Provide the (X, Y) coordinate of the cell's center where the given text is located.  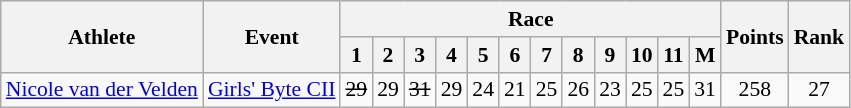
6 (515, 55)
Event (272, 36)
258 (755, 90)
Race (530, 19)
3 (420, 55)
5 (483, 55)
M (705, 55)
Rank (820, 36)
11 (674, 55)
Nicole van der Velden (102, 90)
Athlete (102, 36)
24 (483, 90)
1 (356, 55)
8 (578, 55)
4 (452, 55)
27 (820, 90)
26 (578, 90)
10 (642, 55)
9 (610, 55)
Girls' Byte CII (272, 90)
21 (515, 90)
7 (547, 55)
Points (755, 36)
2 (388, 55)
23 (610, 90)
